Detect which cell encompasses the target text, then output its (x, y) center coordinate. 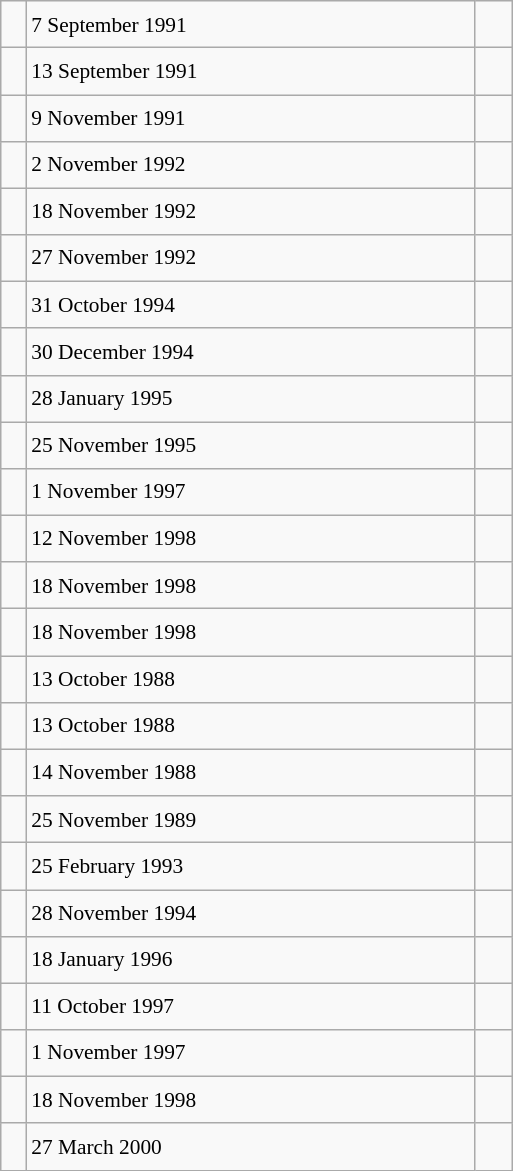
28 January 1995 (250, 398)
9 November 1991 (250, 118)
11 October 1997 (250, 1006)
28 November 1994 (250, 914)
13 September 1991 (250, 72)
12 November 1998 (250, 538)
30 December 1994 (250, 352)
25 February 1993 (250, 866)
25 November 1989 (250, 820)
18 November 1992 (250, 212)
27 November 1992 (250, 258)
14 November 1988 (250, 772)
18 January 1996 (250, 960)
25 November 1995 (250, 446)
31 October 1994 (250, 306)
27 March 2000 (250, 1146)
2 November 1992 (250, 164)
7 September 1991 (250, 24)
